Provide the [X, Y] coordinate of the cell's center where the given text is located.  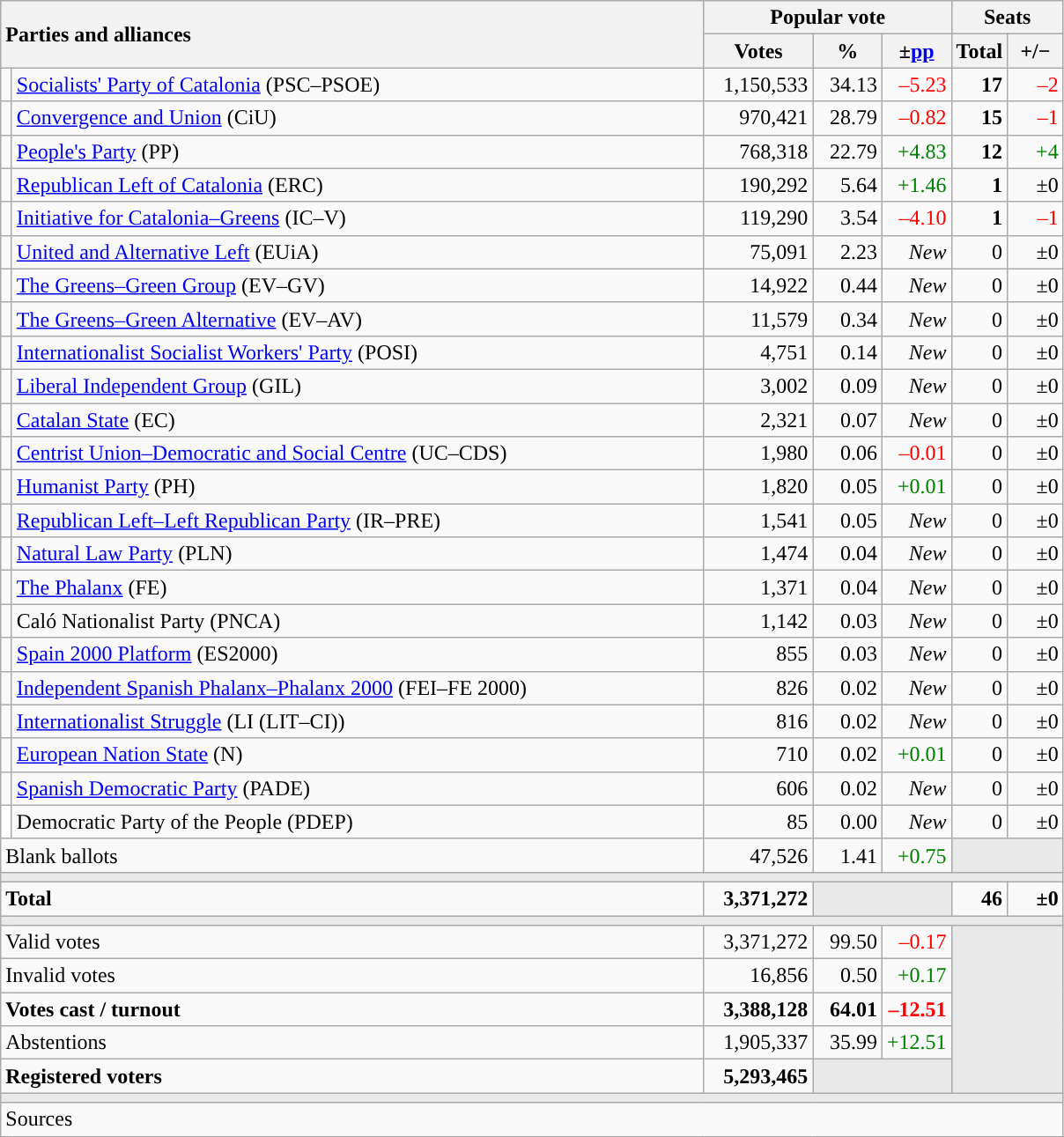
Spain 2000 Platform (ES2000) [358, 654]
Independent Spanish Phalanx–Phalanx 2000 (FEI–FE 2000) [358, 688]
12 [979, 151]
47,526 [758, 855]
190,292 [758, 185]
768,318 [758, 151]
Abstentions [352, 1043]
710 [758, 755]
–5.23 [916, 85]
Centrist Union–Democratic and Social Centre (UC–CDS) [358, 454]
+1.46 [916, 185]
–0.01 [916, 454]
1.41 [847, 855]
+4 [1036, 151]
–2 [1036, 85]
+0.75 [916, 855]
Popular vote [828, 18]
–12.51 [916, 1009]
Humanist Party (PH) [358, 487]
% [847, 51]
Initiative for Catalonia–Greens (IC–V) [358, 218]
Sources [532, 1119]
5,293,465 [758, 1076]
Votes cast / turnout [352, 1009]
The Greens–Green Alternative (EV–AV) [358, 319]
14,922 [758, 285]
Valid votes [352, 942]
970,421 [758, 118]
Caló Nationalist Party (PNCA) [358, 621]
16,856 [758, 976]
3.54 [847, 218]
28.79 [847, 118]
0.09 [847, 386]
4,751 [758, 352]
22.79 [847, 151]
Internationalist Socialist Workers' Party (POSI) [358, 352]
1,474 [758, 554]
Democratic Party of the People (PDEP) [358, 822]
2.23 [847, 252]
The Greens–Green Group (EV–GV) [358, 285]
Republican Left–Left Republican Party (IR–PRE) [358, 521]
People's Party (PP) [358, 151]
0.34 [847, 319]
15 [979, 118]
1,905,337 [758, 1043]
Catalan State (EC) [358, 420]
119,290 [758, 218]
1,820 [758, 487]
+/− [1036, 51]
85 [758, 822]
35.99 [847, 1043]
75,091 [758, 252]
Invalid votes [352, 976]
–4.10 [916, 218]
64.01 [847, 1009]
5.64 [847, 185]
–0.17 [916, 942]
0.14 [847, 352]
1,980 [758, 454]
±pp [916, 51]
European Nation State (N) [358, 755]
99.50 [847, 942]
–0.82 [916, 118]
Republican Left of Catalonia (ERC) [358, 185]
Natural Law Party (PLN) [358, 554]
Socialists' Party of Catalonia (PSC–PSOE) [358, 85]
Parties and alliances [352, 34]
855 [758, 654]
606 [758, 788]
11,579 [758, 319]
0.07 [847, 420]
1,541 [758, 521]
816 [758, 721]
826 [758, 688]
1,142 [758, 621]
1,150,533 [758, 85]
+4.83 [916, 151]
Liberal Independent Group (GIL) [358, 386]
The Phalanx (FE) [358, 587]
0.44 [847, 285]
0.50 [847, 976]
2,321 [758, 420]
3,388,128 [758, 1009]
46 [979, 898]
34.13 [847, 85]
0.00 [847, 822]
Seats [1008, 18]
+12.51 [916, 1043]
+0.17 [916, 976]
17 [979, 85]
Spanish Democratic Party (PADE) [358, 788]
1,371 [758, 587]
Registered voters [352, 1076]
United and Alternative Left (EUiA) [358, 252]
Internationalist Struggle (LI (LIT–CI)) [358, 721]
3,002 [758, 386]
0.06 [847, 454]
Blank ballots [352, 855]
Convergence and Union (CiU) [358, 118]
Votes [758, 51]
